For the text-containing cell, return its midpoint in (x, y) coordinate format. 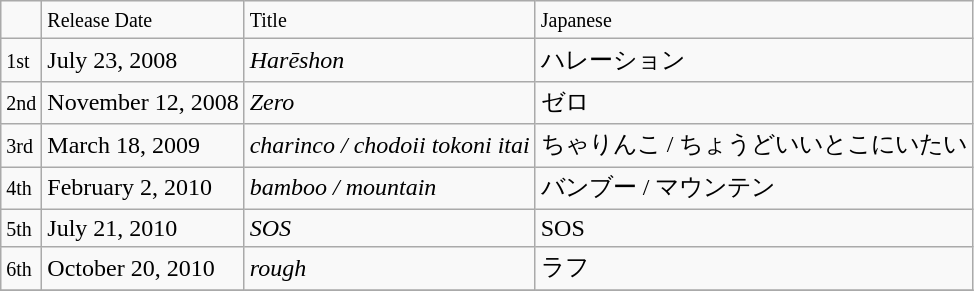
6th (22, 268)
バンブー / マウンテン (754, 188)
February 2, 2010 (143, 188)
November 12, 2008 (143, 102)
Harēshon (390, 60)
1st (22, 60)
Zero (390, 102)
ハレーション (754, 60)
Title (390, 20)
ちゃりんこ / ちょうどいいとこにいたい (754, 146)
ゼロ (754, 102)
ラフ (754, 268)
rough (390, 268)
4th (22, 188)
charinco / chodoii tokoni itai (390, 146)
Japanese (754, 20)
March 18, 2009 (143, 146)
2nd (22, 102)
July 21, 2010 (143, 228)
October 20, 2010 (143, 268)
Release Date (143, 20)
3rd (22, 146)
July 23, 2008 (143, 60)
5th (22, 228)
bamboo / mountain (390, 188)
